Pinpoint the cell where the given text exists, returning its (X, Y) midpoint coordinate. 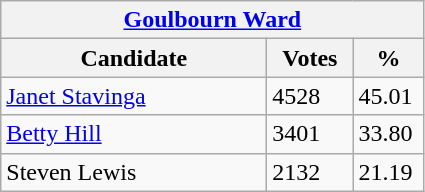
Goulbourn Ward (212, 20)
Candidate (134, 58)
21.19 (388, 172)
Steven Lewis (134, 172)
Betty Hill (134, 134)
45.01 (388, 96)
33.80 (388, 134)
2132 (310, 172)
4528 (310, 96)
Janet Stavinga (134, 96)
3401 (310, 134)
Votes (310, 58)
% (388, 58)
